Find where the given text appears and provide that cell's center as (x, y) coordinate. 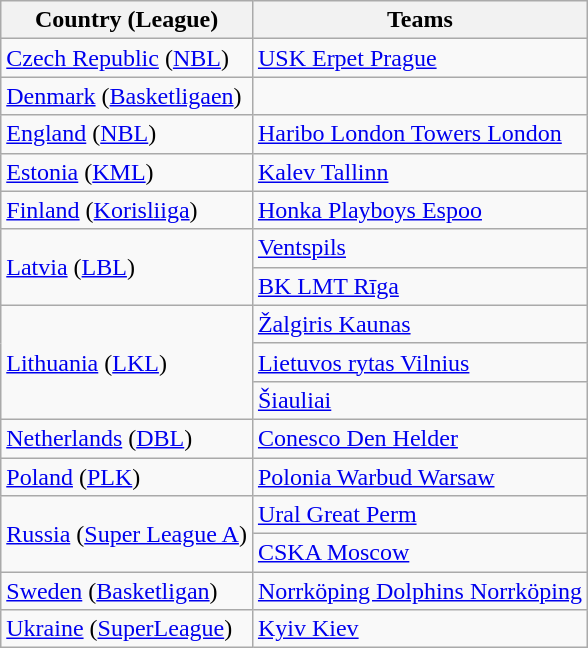
BK LMT Rīga (420, 286)
Honka Playboys Espoo (420, 210)
Country (League) (127, 20)
England (NBL) (127, 134)
Lietuvos rytas Vilnius (420, 362)
Ventspils (420, 248)
Šiauliai (420, 400)
USK Erpet Prague (420, 58)
Russia (Super League A) (127, 534)
Polonia Warbud Warsaw (420, 477)
Denmark (Basketligaen) (127, 96)
Haribo London Towers London (420, 134)
Sweden (Basketligan) (127, 591)
Ukraine (SuperLeague) (127, 629)
Lithuania (LKL) (127, 362)
Czech Republic (NBL) (127, 58)
CSKA Moscow (420, 553)
Kyiv Kiev (420, 629)
Kalev Tallinn (420, 172)
Norrköping Dolphins Norrköping (420, 591)
Žalgiris Kaunas (420, 324)
Latvia (LBL) (127, 267)
Netherlands (DBL) (127, 438)
Finland (Korisliiga) (127, 210)
Conesco Den Helder (420, 438)
Poland (PLK) (127, 477)
Ural Great Perm (420, 515)
Estonia (KML) (127, 172)
Teams (420, 20)
